Extract the (x, y) coordinate from the center of the cell holding the provided text.  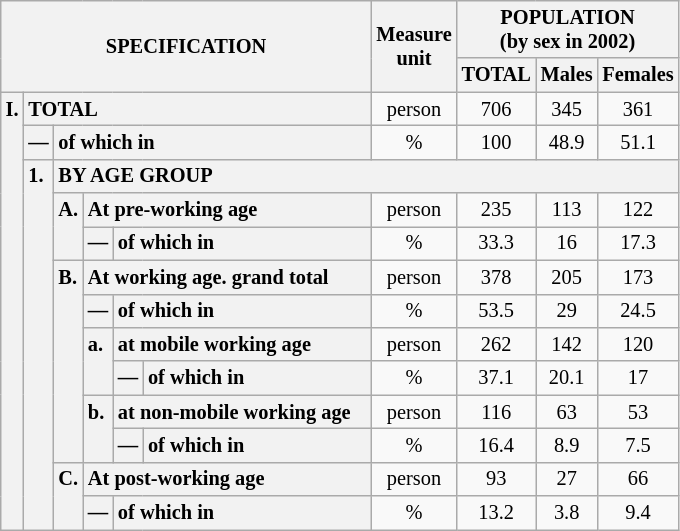
173 (638, 277)
At post-working age (227, 479)
345 (567, 109)
b. (98, 428)
378 (496, 277)
1. (38, 344)
at non-mobile working age (242, 412)
66 (638, 479)
122 (638, 210)
Females (638, 75)
13.2 (496, 513)
C. (68, 496)
16.4 (496, 445)
24.5 (638, 311)
100 (496, 142)
235 (496, 210)
93 (496, 479)
20.1 (567, 378)
37.1 (496, 378)
16 (567, 243)
33.3 (496, 243)
63 (567, 412)
53.5 (496, 311)
53 (638, 412)
116 (496, 412)
29 (567, 311)
A. (68, 226)
At pre-working age (227, 210)
48.9 (567, 142)
8.9 (567, 445)
POPULATION (by sex in 2002) (568, 29)
BY AGE GROUP (366, 176)
9.4 (638, 513)
361 (638, 109)
B. (68, 361)
a. (98, 360)
142 (567, 344)
At working age. grand total (227, 277)
27 (567, 479)
3.8 (567, 513)
Males (567, 75)
51.1 (638, 142)
I. (12, 311)
Measure unit (414, 46)
706 (496, 109)
17 (638, 378)
SPECIFICATION (186, 46)
262 (496, 344)
120 (638, 344)
17.3 (638, 243)
205 (567, 277)
7.5 (638, 445)
at mobile working age (242, 344)
113 (567, 210)
